Determine the [x, y] coordinate at the center of the cell enclosing the given text.  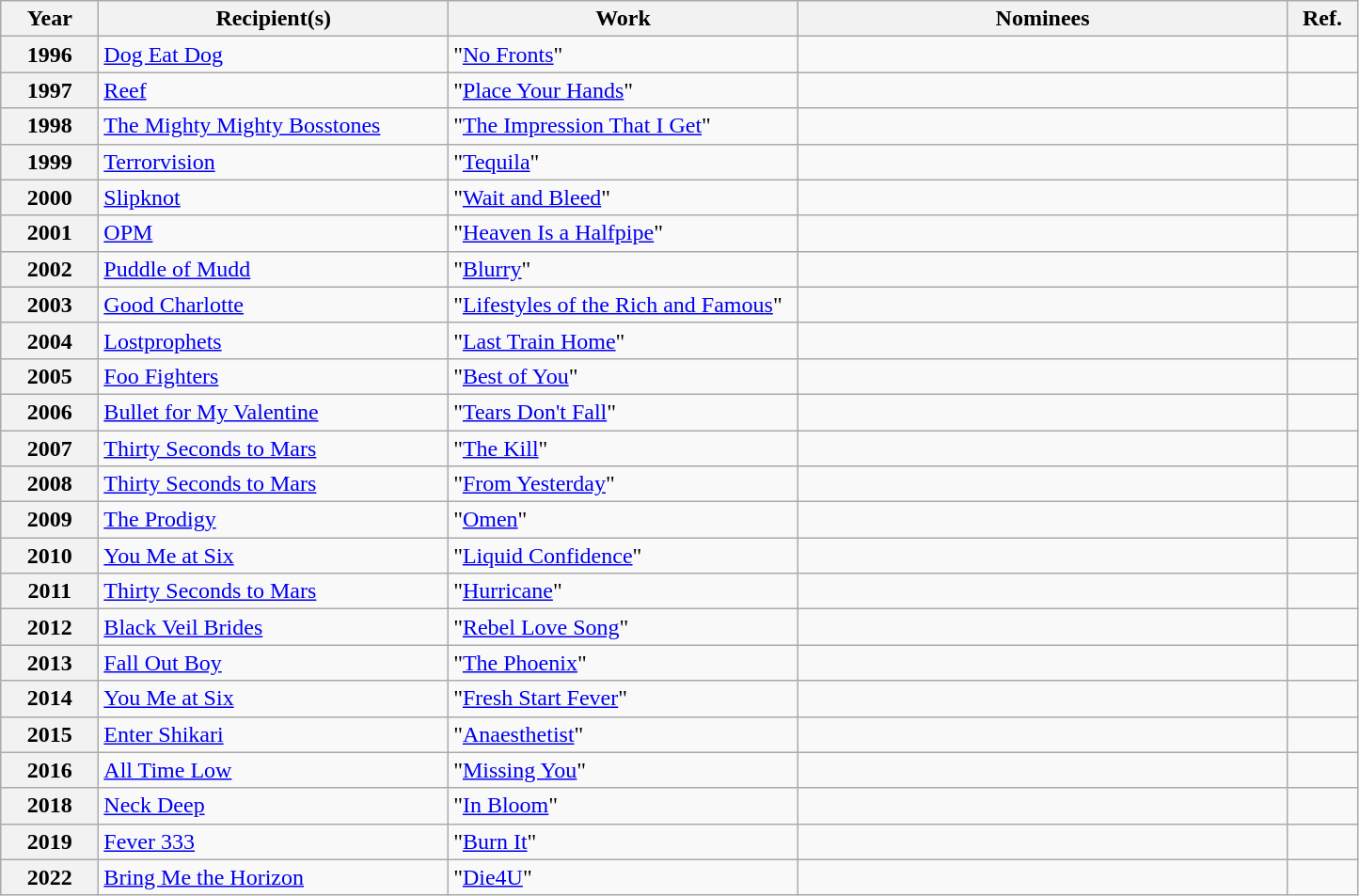
Year [50, 19]
2018 [50, 806]
2015 [50, 734]
Lostprophets [274, 340]
1998 [50, 126]
2006 [50, 412]
"In Bloom" [624, 806]
"Hurricane" [624, 591]
"The Impression That I Get" [624, 126]
Bring Me the Horizon [274, 877]
"Die4U" [624, 877]
Fever 333 [274, 841]
2001 [50, 233]
"Missing You" [624, 770]
"Liquid Confidence" [624, 556]
2019 [50, 841]
1996 [50, 55]
Puddle of Mudd [274, 269]
"The Phoenix" [624, 663]
The Mighty Mighty Bosstones [274, 126]
2009 [50, 520]
Dog Eat Dog [274, 55]
2022 [50, 877]
"Last Train Home" [624, 340]
"No Fronts" [624, 55]
Enter Shikari [274, 734]
1997 [50, 90]
"Heaven Is a Halfpipe" [624, 233]
"Place Your Hands" [624, 90]
Slipknot [274, 197]
Reef [274, 90]
"Burn It" [624, 841]
"Tequila" [624, 162]
2010 [50, 556]
"Tears Don't Fall" [624, 412]
2013 [50, 663]
Black Veil Brides [274, 627]
"From Yesterday" [624, 484]
"Anaesthetist" [624, 734]
"Rebel Love Song" [624, 627]
Work [624, 19]
2002 [50, 269]
2004 [50, 340]
Nominees [1042, 19]
Ref. [1322, 19]
"Lifestyles of the Rich and Famous" [624, 305]
All Time Low [274, 770]
2008 [50, 484]
The Prodigy [274, 520]
Fall Out Boy [274, 663]
"Fresh Start Fever" [624, 699]
OPM [274, 233]
"Best of You" [624, 376]
2014 [50, 699]
"Blurry" [624, 269]
Recipient(s) [274, 19]
2012 [50, 627]
2011 [50, 591]
Neck Deep [274, 806]
Terrorvision [274, 162]
Foo Fighters [274, 376]
2016 [50, 770]
"Omen" [624, 520]
"The Kill" [624, 448]
2000 [50, 197]
2007 [50, 448]
Bullet for My Valentine [274, 412]
2005 [50, 376]
Good Charlotte [274, 305]
1999 [50, 162]
2003 [50, 305]
"Wait and Bleed" [624, 197]
